Provide the (x, y) coordinate of the cell's center where the given text is located.  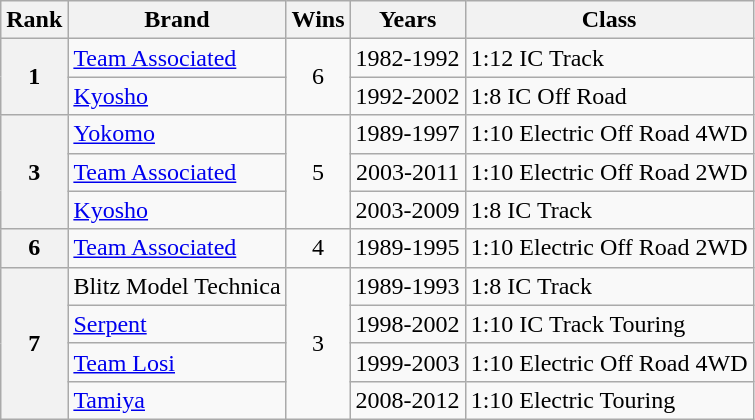
1989-1993 (408, 286)
1989-1997 (408, 134)
Blitz Model Technica (177, 286)
1:10 IC Track Touring (609, 324)
2003-2011 (408, 172)
1:10 Electric Touring (609, 400)
2008-2012 (408, 400)
Wins (318, 20)
1:12 IC Track (609, 58)
1999-2003 (408, 362)
Yokomo (177, 134)
2003-2009 (408, 210)
Class (609, 20)
1992-2002 (408, 96)
Serpent (177, 324)
Tamiya (177, 400)
1989-1995 (408, 248)
Team Losi (177, 362)
5 (318, 172)
1:8 IC Off Road (609, 96)
1 (34, 77)
Years (408, 20)
Brand (177, 20)
7 (34, 343)
4 (318, 248)
1998-2002 (408, 324)
Rank (34, 20)
1982-1992 (408, 58)
